Capture the cell that displays the provided text and extract its [X, Y] central coordinate. 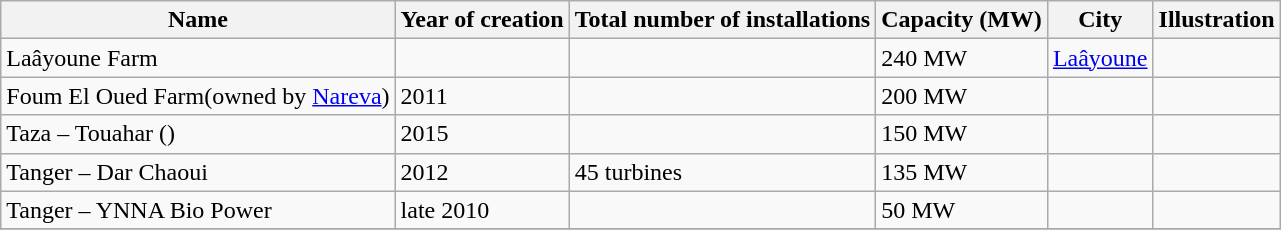
50 MW [962, 210]
Capacity (MW) [962, 20]
135 MW [962, 172]
45 turbines [722, 172]
Tanger – Dar Chaoui [198, 172]
Laâyoune Farm [198, 58]
2012 [482, 172]
City [1100, 20]
Name [198, 20]
2015 [482, 134]
200 MW [962, 96]
Year of creation [482, 20]
Taza – Touahar () [198, 134]
2011 [482, 96]
Laâyoune [1100, 58]
Foum El Oued Farm(owned by Nareva) [198, 96]
Total number of installations [722, 20]
Illustration [1216, 20]
late 2010 [482, 210]
150 MW [962, 134]
240 MW [962, 58]
Tanger – YNNA Bio Power [198, 210]
